Search for the cell housing the specified text and yield its (X, Y) center coordinate. 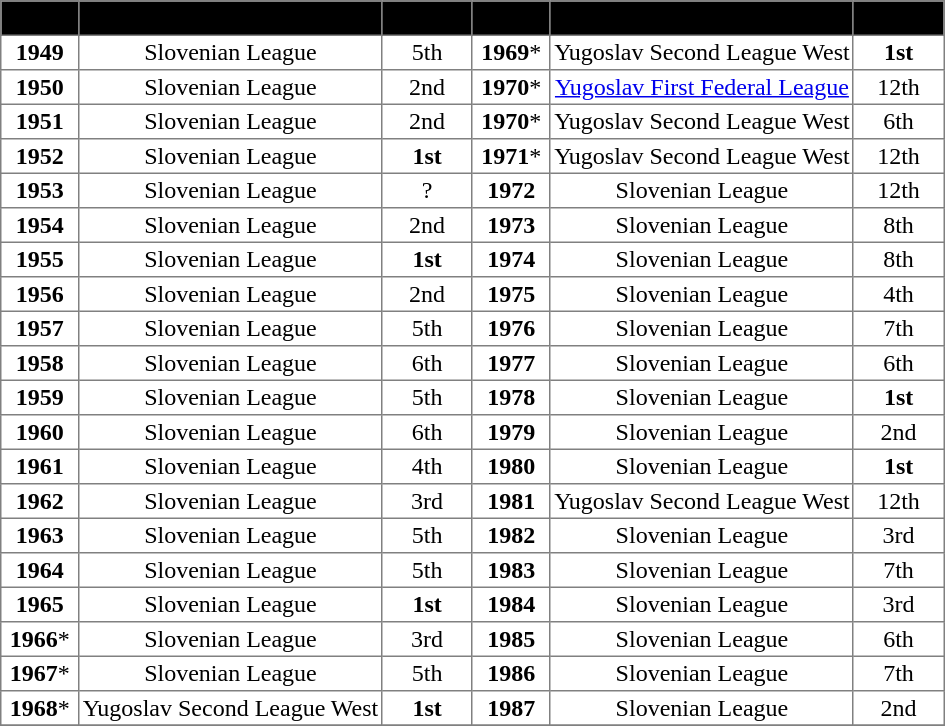
1985 (511, 639)
1973 (511, 225)
1976 (511, 328)
1956 (40, 294)
1952 (40, 156)
1951 (40, 121)
1972 (511, 190)
1957 (40, 328)
Yugoslav First Federal League (702, 87)
1965 (40, 604)
1960 (40, 432)
1986 (511, 673)
1977 (511, 363)
1966* (40, 639)
1987 (511, 708)
1974 (511, 259)
1964 (40, 570)
1954 (40, 225)
1983 (511, 570)
1982 (511, 535)
1978 (511, 397)
1955 (40, 259)
1979 (511, 432)
1971* (511, 156)
1953 (40, 190)
1950 (40, 87)
1981 (511, 501)
1969* (511, 52)
1984 (511, 604)
1959 (40, 397)
1975 (511, 294)
1962 (40, 501)
1968* (40, 708)
1967* (40, 673)
1958 (40, 363)
1980 (511, 466)
? (427, 190)
1963 (40, 535)
1961 (40, 466)
1949 (40, 52)
